Detect which cell encompasses the target text, then output its [X, Y] center coordinate. 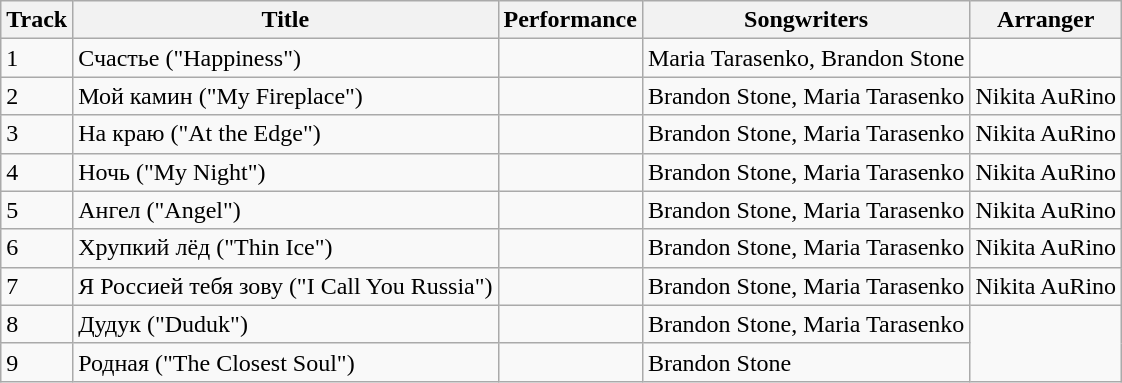
На краю ("At the Edge") [286, 134]
1 [37, 58]
Родная ("The Closest Soul") [286, 362]
Brandon Stone [806, 362]
5 [37, 210]
8 [37, 324]
Ангел ("Angel") [286, 210]
Хрупкий лёд ("Thin Ice") [286, 248]
7 [37, 286]
6 [37, 248]
Songwriters [806, 20]
2 [37, 96]
Мой камин ("My Fireplace") [286, 96]
Performance [570, 20]
Title [286, 20]
9 [37, 362]
Дудук ("Duduk") [286, 324]
Arranger [1046, 20]
Maria Tarasenko, Brandon Stone [806, 58]
Я Россией тебя зову ("I Call You Russia") [286, 286]
3 [37, 134]
Track [37, 20]
Счастье ("Happiness") [286, 58]
4 [37, 172]
Ночь ("My Night") [286, 172]
